Return the [X, Y] coordinate for the center point of the cell that contains the specified text.  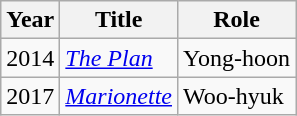
The Plan [119, 58]
Title [119, 20]
Yong-hoon [237, 58]
Year [30, 20]
2017 [30, 96]
Role [237, 20]
2014 [30, 58]
Marionette [119, 96]
Woo-hyuk [237, 96]
